Determine the [X, Y] coordinate at the center of the cell enclosing the given text.  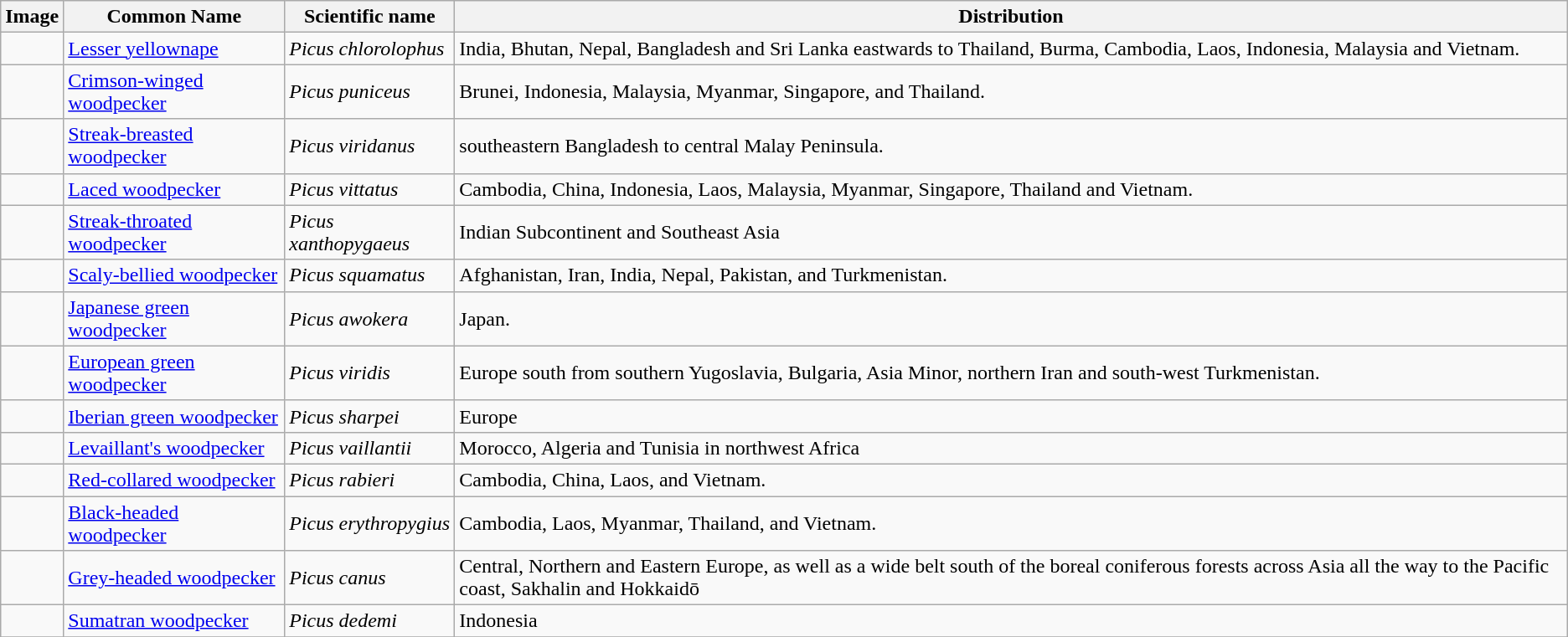
Japanese green woodpecker [174, 318]
European green woodpecker [174, 373]
Picus puniceus [370, 92]
Picus viridis [370, 373]
Picus vaillantii [370, 448]
Picus rabieri [370, 480]
Lesser yellownape [174, 49]
Morocco, Algeria and Tunisia in northwest Africa [1011, 448]
Streak-throated woodpecker [174, 233]
Picus squamatus [370, 275]
southeastern Bangladesh to central Malay Peninsula. [1011, 146]
Red-collared woodpecker [174, 480]
Scientific name [370, 17]
Scaly-bellied woodpecker [174, 275]
Grey-headed woodpecker [174, 578]
Laced woodpecker [174, 189]
Image [32, 17]
Picus sharpei [370, 416]
Picus canus [370, 578]
Iberian green woodpecker [174, 416]
Cambodia, Laos, Myanmar, Thailand, and Vietnam. [1011, 522]
India, Bhutan, Nepal, Bangladesh and Sri Lanka eastwards to Thailand, Burma, Cambodia, Laos, Indonesia, Malaysia and Vietnam. [1011, 49]
Picus chlorolophus [370, 49]
Europe [1011, 416]
Black-headed woodpecker [174, 522]
Streak-breasted woodpecker [174, 146]
Picus viridanus [370, 146]
Picus awokera [370, 318]
Sumatran woodpecker [174, 621]
Distribution [1011, 17]
Picus xanthopygaeus [370, 233]
Levaillant's woodpecker [174, 448]
Picus dedemi [370, 621]
Picus erythropygius [370, 522]
Cambodia, China, Indonesia, Laos, Malaysia, Myanmar, Singapore, Thailand and Vietnam. [1011, 189]
Common Name [174, 17]
Indian Subcontinent and Southeast Asia [1011, 233]
Brunei, Indonesia, Malaysia, Myanmar, Singapore, and Thailand. [1011, 92]
Afghanistan, Iran, India, Nepal, Pakistan, and Turkmenistan. [1011, 275]
Crimson-winged woodpecker [174, 92]
Indonesia [1011, 621]
Picus vittatus [370, 189]
Europe south from southern Yugoslavia, Bulgaria, Asia Minor, northern Iran and south-west Turkmenistan. [1011, 373]
Cambodia, China, Laos, and Vietnam. [1011, 480]
Japan. [1011, 318]
